From the cell containing the given text, extract its center point as (X, Y) coordinate. 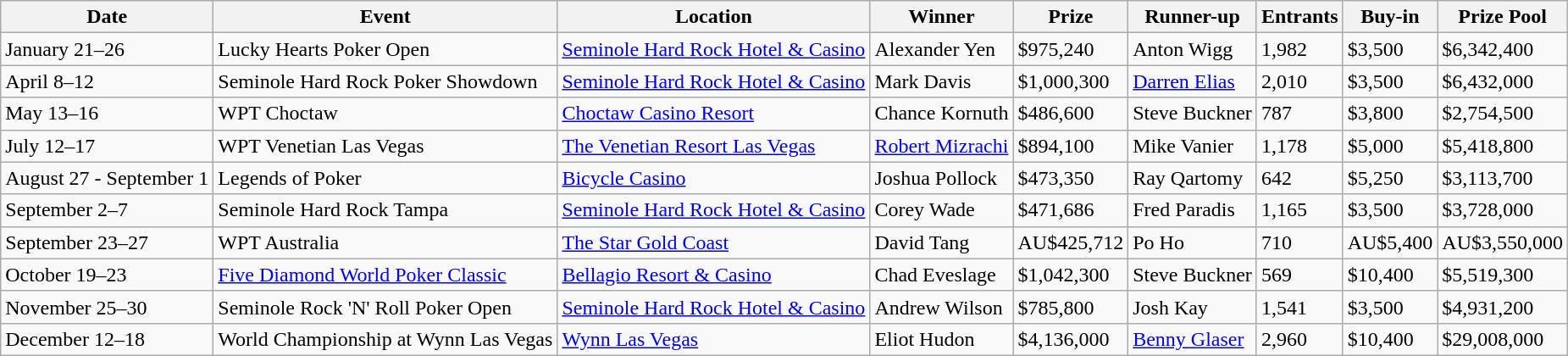
Bellagio Resort & Casino (713, 275)
$4,136,000 (1071, 339)
Joshua Pollock (942, 178)
November 25–30 (107, 307)
Bicycle Casino (713, 178)
Seminole Hard Rock Poker Showdown (385, 81)
Alexander Yen (942, 49)
Mark Davis (942, 81)
1,541 (1299, 307)
The Star Gold Coast (713, 242)
Entrants (1299, 17)
WPT Choctaw (385, 114)
$5,519,300 (1503, 275)
October 19–23 (107, 275)
Date (107, 17)
Event (385, 17)
787 (1299, 114)
Choctaw Casino Resort (713, 114)
$975,240 (1071, 49)
Wynn Las Vegas (713, 339)
710 (1299, 242)
$3,113,700 (1503, 178)
World Championship at Wynn Las Vegas (385, 339)
May 13–16 (107, 114)
David Tang (942, 242)
Mike Vanier (1193, 146)
Legends of Poker (385, 178)
Prize (1071, 17)
September 23–27 (107, 242)
July 12–17 (107, 146)
$3,800 (1390, 114)
2,010 (1299, 81)
$4,931,200 (1503, 307)
569 (1299, 275)
Po Ho (1193, 242)
$471,686 (1071, 210)
Winner (942, 17)
$5,418,800 (1503, 146)
Seminole Rock 'N' Roll Poker Open (385, 307)
1,178 (1299, 146)
$1,000,300 (1071, 81)
1,165 (1299, 210)
$2,754,500 (1503, 114)
AU$425,712 (1071, 242)
Darren Elias (1193, 81)
January 21–26 (107, 49)
1,982 (1299, 49)
Chance Kornuth (942, 114)
Five Diamond World Poker Classic (385, 275)
Corey Wade (942, 210)
WPT Australia (385, 242)
September 2–7 (107, 210)
$785,800 (1071, 307)
April 8–12 (107, 81)
2,960 (1299, 339)
$1,042,300 (1071, 275)
Seminole Hard Rock Tampa (385, 210)
$3,728,000 (1503, 210)
$29,008,000 (1503, 339)
Fred Paradis (1193, 210)
$6,342,400 (1503, 49)
Runner-up (1193, 17)
Lucky Hearts Poker Open (385, 49)
Eliot Hudon (942, 339)
642 (1299, 178)
$894,100 (1071, 146)
$486,600 (1071, 114)
Josh Kay (1193, 307)
December 12–18 (107, 339)
Prize Pool (1503, 17)
Buy-in (1390, 17)
Andrew Wilson (942, 307)
AU$3,550,000 (1503, 242)
$473,350 (1071, 178)
$5,000 (1390, 146)
The Venetian Resort Las Vegas (713, 146)
Benny Glaser (1193, 339)
$5,250 (1390, 178)
$6,432,000 (1503, 81)
Chad Eveslage (942, 275)
Ray Qartomy (1193, 178)
Location (713, 17)
WPT Venetian Las Vegas (385, 146)
Robert Mizrachi (942, 146)
Anton Wigg (1193, 49)
AU$5,400 (1390, 242)
August 27 - September 1 (107, 178)
